Search for the cell housing the specified text and yield its (X, Y) center coordinate. 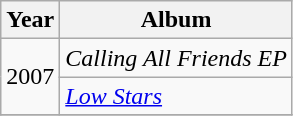
Year (30, 20)
2007 (30, 77)
Low Stars (176, 96)
Album (176, 20)
Calling All Friends EP (176, 58)
